Find where the given text appears and provide that cell's center as [X, Y] coordinate. 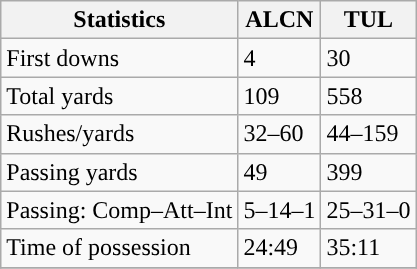
First downs [120, 58]
558 [368, 96]
TUL [368, 20]
Passing: Comp–Att–Int [120, 210]
ALCN [280, 20]
24:49 [280, 248]
44–159 [368, 134]
25–31–0 [368, 210]
35:11 [368, 248]
Rushes/yards [120, 134]
4 [280, 58]
5–14–1 [280, 210]
Passing yards [120, 172]
Total yards [120, 96]
399 [368, 172]
32–60 [280, 134]
49 [280, 172]
Statistics [120, 20]
Time of possession [120, 248]
109 [280, 96]
30 [368, 58]
